Scan for the cell matching the given text and deliver its (x, y) coordinate at center. 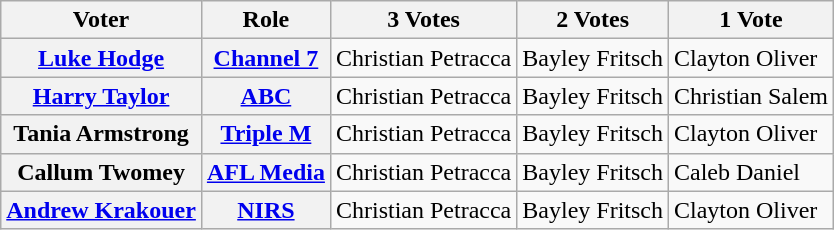
Harry Taylor (102, 96)
Triple M (266, 134)
NIRS (266, 210)
2 Votes (593, 20)
Caleb Daniel (750, 172)
1 Vote (750, 20)
3 Votes (423, 20)
Channel 7 (266, 58)
Christian Salem (750, 96)
ABC (266, 96)
Andrew Krakouer (102, 210)
Tania Armstrong (102, 134)
AFL Media (266, 172)
Callum Twomey (102, 172)
Role (266, 20)
Luke Hodge (102, 58)
Voter (102, 20)
